Determine the [x, y] coordinate at the center of the cell enclosing the given text.  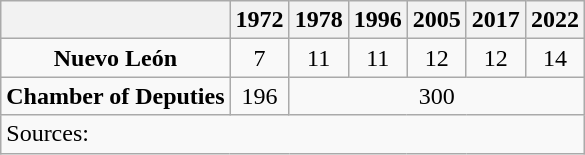
1978 [318, 20]
7 [260, 58]
196 [260, 96]
2017 [496, 20]
300 [436, 96]
2005 [436, 20]
2022 [554, 20]
Sources: [293, 134]
1972 [260, 20]
1996 [378, 20]
Chamber of Deputies [116, 96]
14 [554, 58]
Nuevo León [116, 58]
